Capture the cell that displays the provided text and extract its [X, Y] central coordinate. 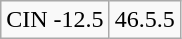
CIN -12.5 [55, 19]
46.5.5 [144, 19]
